Find where the given text appears and provide that cell's center as (X, Y) coordinate. 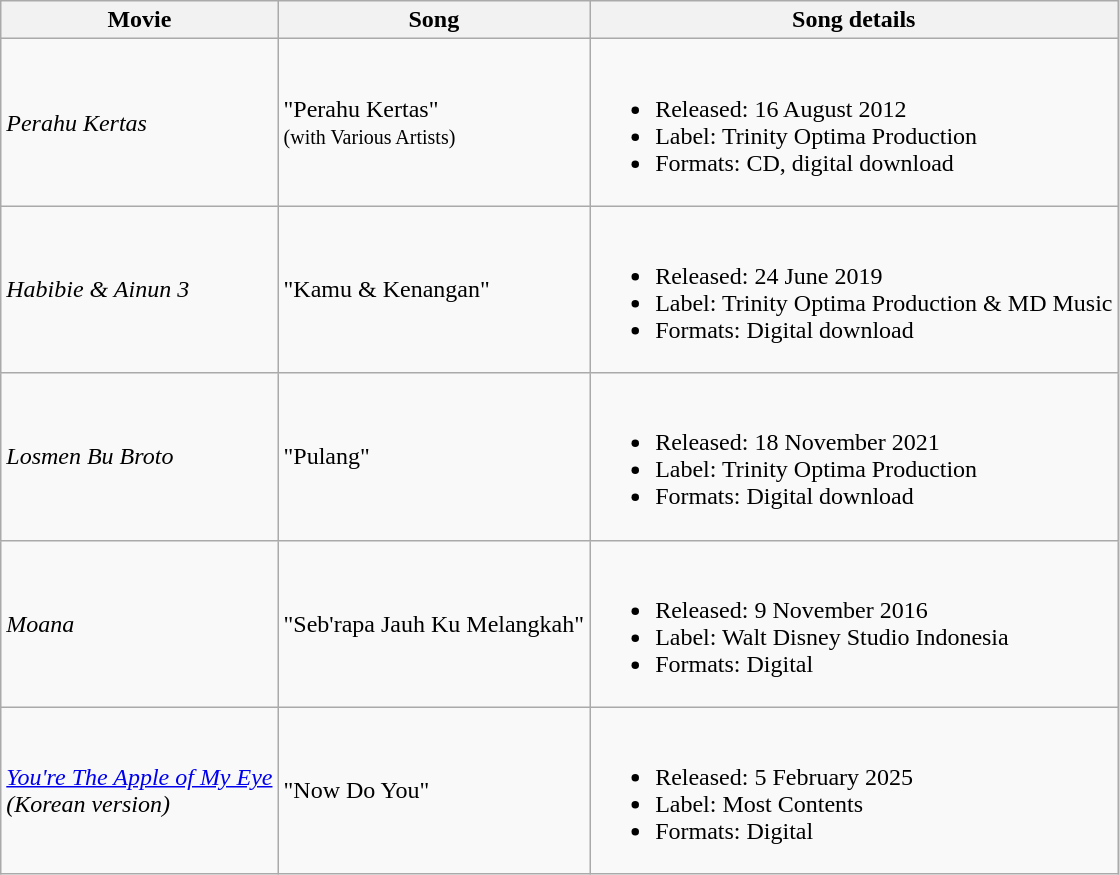
"Seb'rapa Jauh Ku Melangkah" (434, 624)
Habibie & Ainun 3 (140, 290)
"Perahu Kertas" (with Various Artists) (434, 122)
You're The Apple of My Eye(Korean version) (140, 790)
Perahu Kertas (140, 122)
Song details (854, 20)
Released: 5 February 2025Label: Most ContentsFormats: Digital (854, 790)
Losmen Bu Broto (140, 456)
Song (434, 20)
"Kamu & Kenangan" (434, 290)
"Pulang" (434, 456)
Movie (140, 20)
"Now Do You" (434, 790)
Moana (140, 624)
Released: 18 November 2021Label: Trinity Optima ProductionFormats: Digital download (854, 456)
Released: 16 August 2012Label: Trinity Optima ProductionFormats: CD, digital download (854, 122)
Released: 9 November 2016Label: Walt Disney Studio IndonesiaFormats: Digital (854, 624)
Released: 24 June 2019Label: Trinity Optima Production & MD MusicFormats: Digital download (854, 290)
